Search for the cell housing the specified text and yield its (x, y) center coordinate. 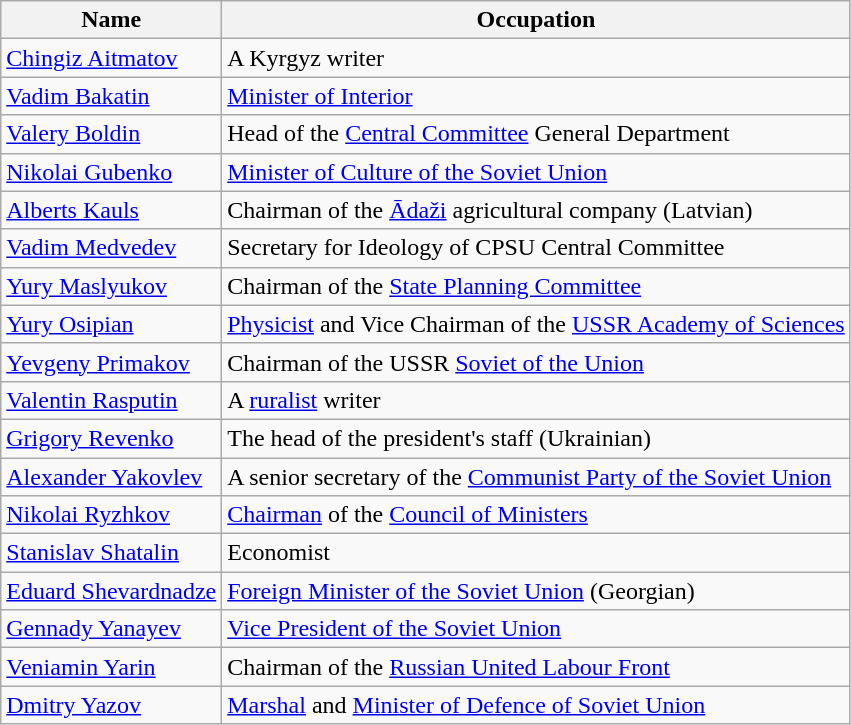
Chairman of the State Planning Committee (536, 286)
Vadim Medvedev (112, 248)
A ruralist writer (536, 400)
Yury Maslyukov (112, 286)
Minister of Culture of the Soviet Union (536, 172)
Economist (536, 553)
Occupation (536, 20)
The head of the president's staff (Ukrainian) (536, 438)
A Kyrgyz writer (536, 58)
Chairman of the Ādaži agricultural company (Latvian) (536, 210)
Minister of Interior (536, 96)
Yury Osipian (112, 324)
Name (112, 20)
Stanislav Shatalin (112, 553)
Valentin Rasputin (112, 400)
Gennady Yanayev (112, 629)
Secretary for Ideology of CPSU Central Committee (536, 248)
Chairman of the Council of Ministers (536, 515)
Veniamin Yarin (112, 667)
Head of the Central Committee General Department (536, 134)
Yevgeny Primakov (112, 362)
Vadim Bakatin (112, 96)
Alberts Kauls (112, 210)
Nikolai Gubenko (112, 172)
Valery Boldin (112, 134)
Chairman of the USSR Soviet of the Union (536, 362)
Foreign Minister of the Soviet Union (Georgian) (536, 591)
Grigory Revenko (112, 438)
Physicist and Vice Chairman of the USSR Academy of Sciences (536, 324)
Eduard Shevardnadze (112, 591)
Vice President of the Soviet Union (536, 629)
Alexander Yakovlev (112, 477)
Chairman of the Russian United Labour Front (536, 667)
Marshal and Minister of Defence of Soviet Union (536, 705)
Nikolai Ryzhkov (112, 515)
A senior secretary of the Communist Party of the Soviet Union (536, 477)
Chingiz Aitmatov (112, 58)
Dmitry Yazov (112, 705)
